Identify which cell holds the provided text, then report its (x, y) central coordinate. 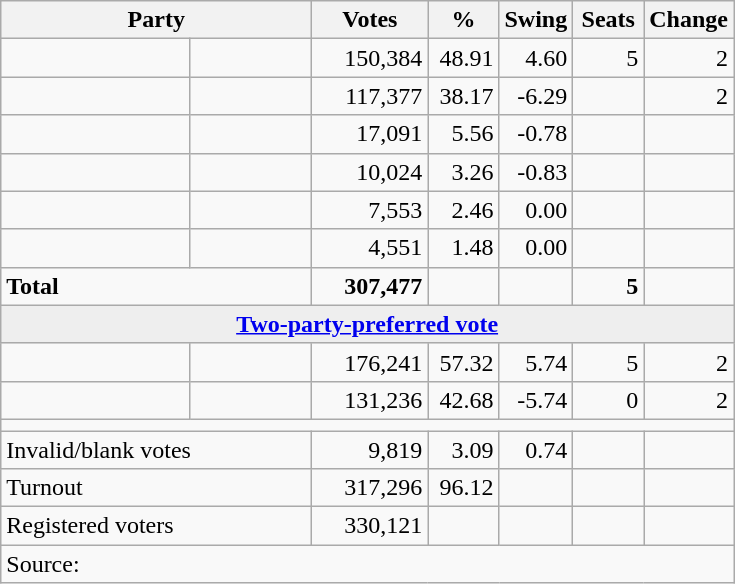
Swing (536, 20)
Turnout (156, 488)
Party (156, 20)
117,377 (370, 96)
5.74 (536, 362)
10,024 (370, 172)
7,553 (370, 210)
3.26 (464, 172)
48.91 (464, 58)
Source: (368, 564)
Invalid/blank votes (156, 449)
42.68 (464, 400)
0.74 (536, 449)
% (464, 20)
Change (689, 20)
5.56 (464, 134)
4.60 (536, 58)
57.32 (464, 362)
307,477 (370, 286)
9,819 (370, 449)
150,384 (370, 58)
Votes (370, 20)
3.09 (464, 449)
317,296 (370, 488)
-0.78 (536, 134)
Registered voters (156, 526)
330,121 (370, 526)
4,551 (370, 248)
2.46 (464, 210)
0 (608, 400)
-6.29 (536, 96)
1.48 (464, 248)
Total (156, 286)
17,091 (370, 134)
Two-party-preferred vote (368, 324)
131,236 (370, 400)
38.17 (464, 96)
Seats (608, 20)
-0.83 (536, 172)
96.12 (464, 488)
-5.74 (536, 400)
176,241 (370, 362)
